Locate the cell with the specified text and output its (X, Y) center coordinate. 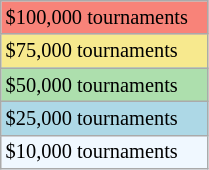
$100,000 tournaments (104, 17)
$75,000 tournaments (104, 51)
$10,000 tournaments (104, 152)
$25,000 tournaments (104, 118)
$50,000 tournaments (104, 85)
